From the cell containing the given text, extract its center point as [X, Y] coordinate. 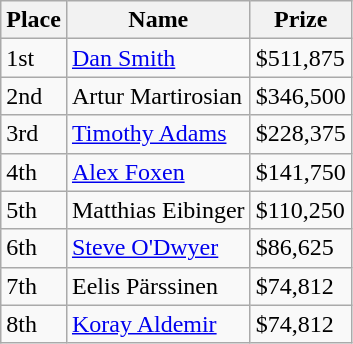
Timothy Adams [158, 134]
2nd [34, 96]
$511,875 [300, 58]
$110,250 [300, 210]
Name [158, 20]
Alex Foxen [158, 172]
$86,625 [300, 248]
4th [34, 172]
$346,500 [300, 96]
5th [34, 210]
6th [34, 248]
$228,375 [300, 134]
Koray Aldemir [158, 324]
8th [34, 324]
Place [34, 20]
7th [34, 286]
$141,750 [300, 172]
Dan Smith [158, 58]
Matthias Eibinger [158, 210]
3rd [34, 134]
Eelis Pärssinen [158, 286]
Artur Martirosian [158, 96]
1st [34, 58]
Steve O'Dwyer [158, 248]
Prize [300, 20]
